Extract the (x, y) coordinate from the center of the cell holding the provided text.  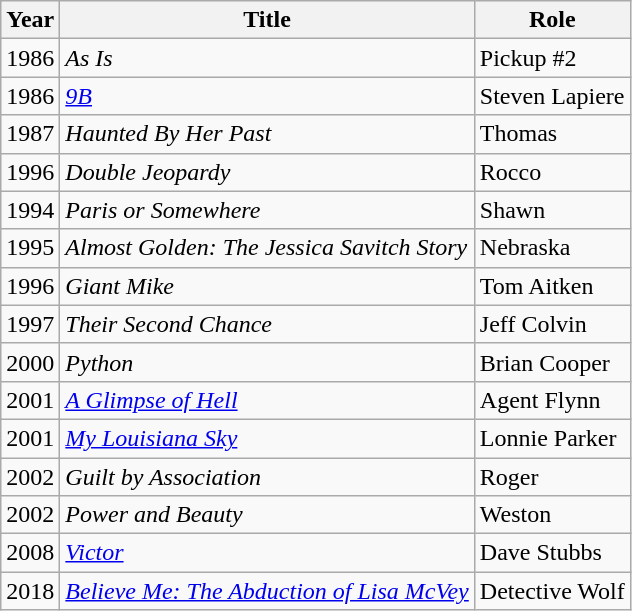
Detective Wolf (552, 591)
Brian Cooper (552, 362)
Double Jeopardy (267, 172)
1987 (30, 134)
Guilt by Association (267, 477)
Power and Beauty (267, 515)
Role (552, 20)
Steven Lapiere (552, 96)
My Louisiana Sky (267, 438)
2000 (30, 362)
Agent Flynn (552, 400)
Believe Me: The Abduction of Lisa McVey (267, 591)
Haunted By Her Past (267, 134)
1995 (30, 248)
1994 (30, 210)
Their Second Chance (267, 324)
A Glimpse of Hell (267, 400)
Paris or Somewhere (267, 210)
Lonnie Parker (552, 438)
Tom Aitken (552, 286)
2018 (30, 591)
Nebraska (552, 248)
Roger (552, 477)
Rocco (552, 172)
Pickup #2 (552, 58)
Python (267, 362)
Jeff Colvin (552, 324)
Dave Stubbs (552, 553)
9B (267, 96)
Shawn (552, 210)
As Is (267, 58)
Thomas (552, 134)
Year (30, 20)
1997 (30, 324)
Victor (267, 553)
Almost Golden: The Jessica Savitch Story (267, 248)
2008 (30, 553)
Title (267, 20)
Giant Mike (267, 286)
Weston (552, 515)
